Locate the cell with the specified text and output its (x, y) center coordinate. 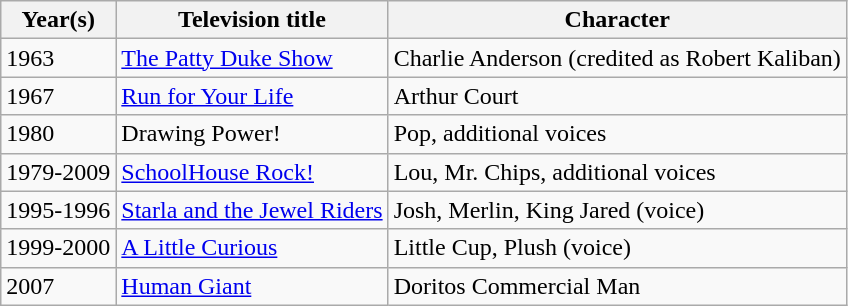
Drawing Power! (252, 134)
1967 (58, 96)
Little Cup, Plush (voice) (617, 248)
Arthur Court (617, 96)
Josh, Merlin, King Jared (voice) (617, 210)
A Little Curious (252, 248)
1995-1996 (58, 210)
Pop, additional voices (617, 134)
1999-2000 (58, 248)
Human Giant (252, 286)
SchoolHouse Rock! (252, 172)
Television title (252, 20)
Run for Your Life (252, 96)
Character (617, 20)
The Patty Duke Show (252, 58)
Starla and the Jewel Riders (252, 210)
1979-2009 (58, 172)
1963 (58, 58)
1980 (58, 134)
Lou, Mr. Chips, additional voices (617, 172)
Year(s) (58, 20)
Doritos Commercial Man (617, 286)
Charlie Anderson (credited as Robert Kaliban) (617, 58)
2007 (58, 286)
